From the cell containing the given text, extract its center point as [X, Y] coordinate. 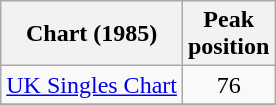
76 [228, 85]
Peakposition [228, 34]
UK Singles Chart [92, 85]
Chart (1985) [92, 34]
